Search for the cell housing the specified text and yield its [x, y] center coordinate. 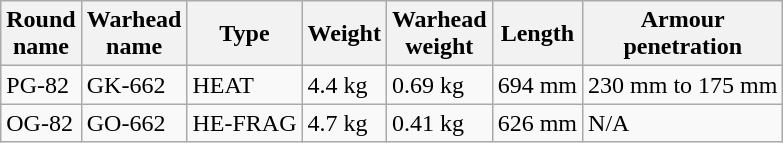
GK-662 [134, 85]
0.41 kg [439, 123]
230 mm to 175 mm [683, 85]
Warhead name [134, 34]
694 mm [537, 85]
4.7 kg [344, 123]
Weight [344, 34]
Armour penetration [683, 34]
Warhead weight [439, 34]
OG-82 [41, 123]
HEAT [244, 85]
Length [537, 34]
4.4 kg [344, 85]
0.69 kg [439, 85]
N/A [683, 123]
PG-82 [41, 85]
626 mm [537, 123]
Round name [41, 34]
GO-662 [134, 123]
HE-FRAG [244, 123]
Type [244, 34]
